Determine the (x, y) coordinate at the center of the cell enclosing the given text.  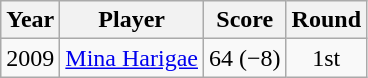
64 (−8) (244, 58)
Mina Harigae (132, 58)
Round (326, 20)
1st (326, 58)
Player (132, 20)
2009 (30, 58)
Year (30, 20)
Score (244, 20)
